For the text-containing cell, return its midpoint in (X, Y) coordinate format. 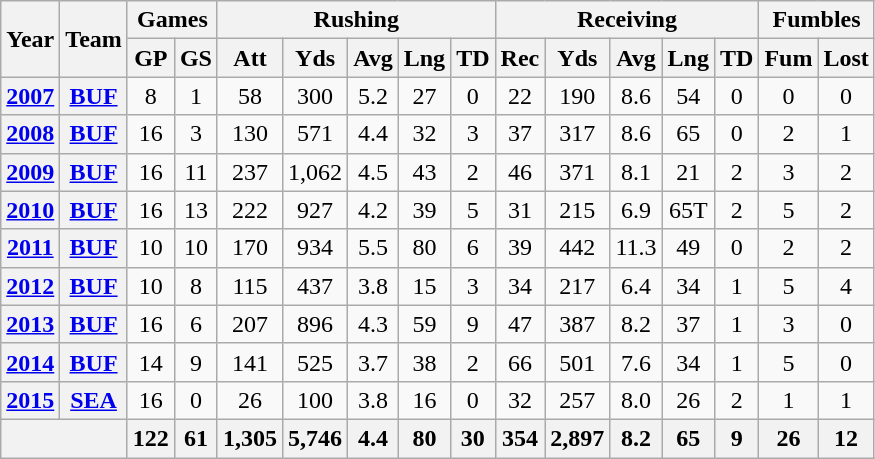
442 (578, 248)
934 (316, 248)
2,897 (578, 438)
54 (688, 96)
371 (578, 172)
115 (250, 286)
141 (250, 362)
5.5 (374, 248)
5.2 (374, 96)
207 (250, 324)
5,746 (316, 438)
7.6 (636, 362)
100 (316, 400)
Fum (788, 58)
4.3 (374, 324)
8.0 (636, 400)
49 (688, 248)
501 (578, 362)
43 (424, 172)
22 (520, 96)
354 (520, 438)
58 (250, 96)
257 (578, 400)
222 (250, 210)
Year (30, 39)
2014 (30, 362)
21 (688, 172)
27 (424, 96)
6.4 (636, 286)
Rec (520, 58)
4.2 (374, 210)
Lost (846, 58)
66 (520, 362)
61 (196, 438)
Att (250, 58)
SEA (94, 400)
GP (150, 58)
122 (150, 438)
Receiving (627, 20)
2008 (30, 134)
1,305 (250, 438)
927 (316, 210)
437 (316, 286)
2015 (30, 400)
896 (316, 324)
387 (578, 324)
12 (846, 438)
130 (250, 134)
15 (424, 286)
190 (578, 96)
3.7 (374, 362)
Games (172, 20)
47 (520, 324)
11 (196, 172)
2012 (30, 286)
1,062 (316, 172)
2009 (30, 172)
8.1 (636, 172)
GS (196, 58)
4.5 (374, 172)
38 (424, 362)
11.3 (636, 248)
300 (316, 96)
317 (578, 134)
217 (578, 286)
2011 (30, 248)
30 (473, 438)
65T (688, 210)
2010 (30, 210)
14 (150, 362)
Team (94, 39)
170 (250, 248)
6.9 (636, 210)
46 (520, 172)
31 (520, 210)
2013 (30, 324)
525 (316, 362)
59 (424, 324)
Rushing (356, 20)
13 (196, 210)
215 (578, 210)
2007 (30, 96)
Fumbles (816, 20)
571 (316, 134)
237 (250, 172)
4 (846, 286)
